Search for the cell housing the specified text and yield its [X, Y] center coordinate. 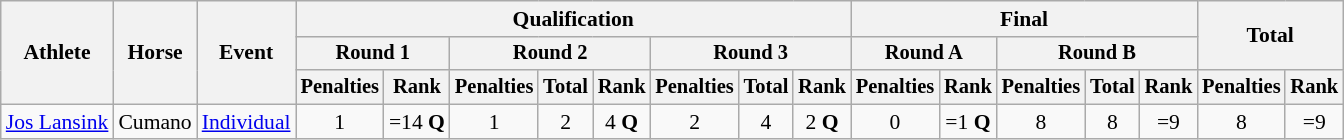
2 Q [822, 122]
Horse [154, 52]
Round 3 [750, 54]
Individual [246, 122]
=1 Q [968, 122]
Athlete [58, 52]
0 [895, 122]
Final [1024, 19]
4 [766, 122]
Round A [924, 54]
Jos Lansink [58, 122]
Round 1 [373, 54]
=14 Q [417, 122]
Qualification [574, 19]
Cumano [154, 122]
4 Q [622, 122]
Round 2 [550, 54]
Event [246, 52]
Round B [1097, 54]
